Determine the (X, Y) coordinate at the center of the cell enclosing the given text.  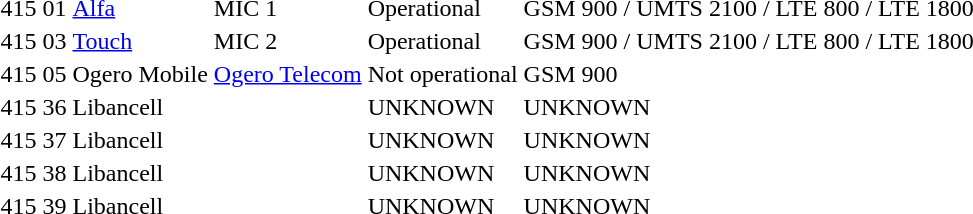
05 (54, 74)
MIC 2 (288, 41)
Touch (140, 41)
37 (54, 140)
Ogero Telecom (288, 74)
Not operational (442, 74)
38 (54, 173)
Ogero Mobile (140, 74)
03 (54, 41)
Operational (442, 41)
36 (54, 107)
